Extract the [x, y] coordinate from the center of the cell holding the provided text.  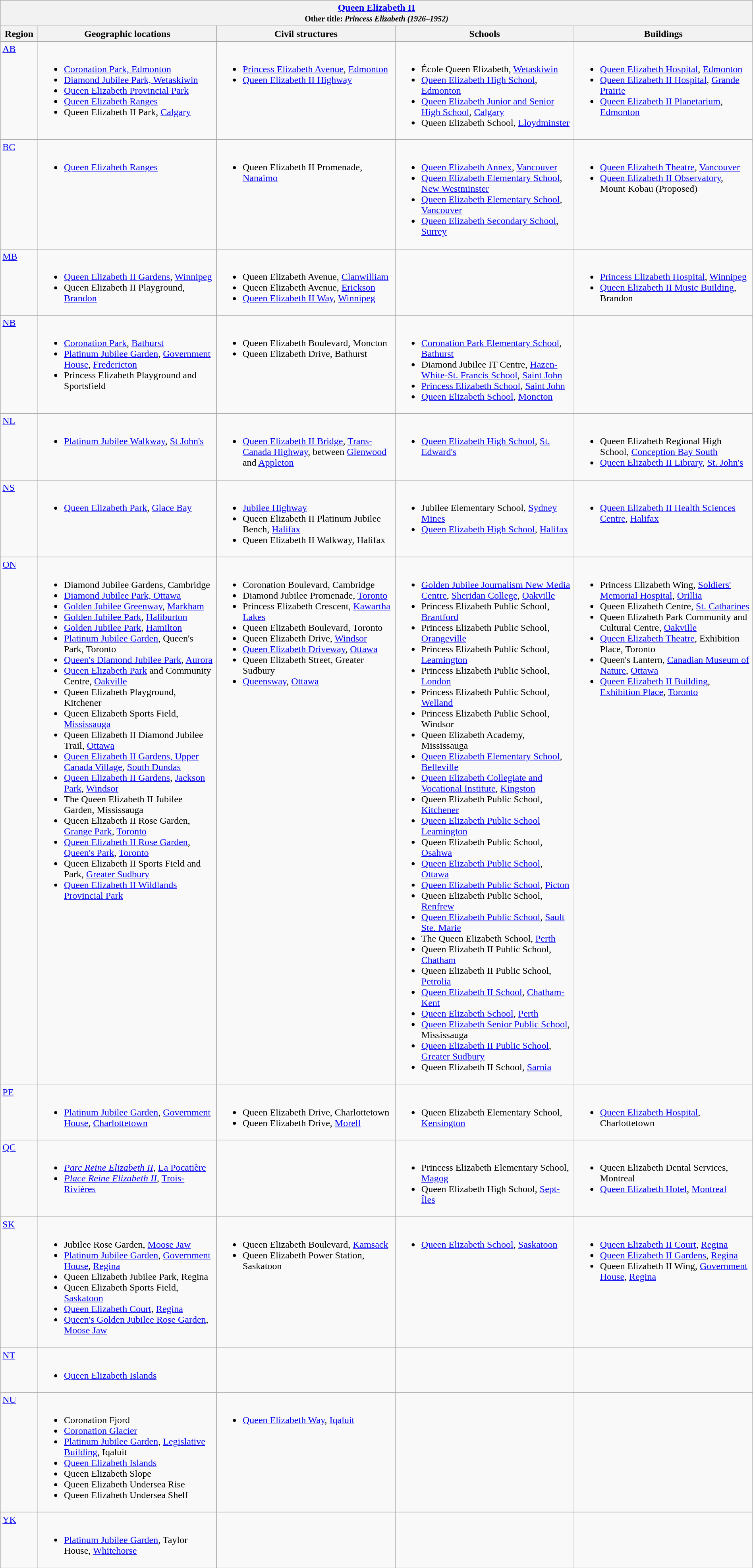
Queen Elizabeth II Bridge, Trans-Canada Highway, between Glenwood and Appleton [306, 447]
Queen Elizabeth Boulevard, MonctonQueen Elizabeth Drive, Bathurst [306, 364]
Queen Elizabeth School, Saskatoon [485, 1282]
Queen Elizabeth Drive, CharlottetownQueen Elizabeth Drive, Morell [306, 1112]
YK [19, 1540]
Platinum Jubilee Garden, Government House, Charlottetown [127, 1112]
PE [19, 1112]
Queen Elizabeth IIOther title: Princess Elizabeth (1926–1952) [376, 13]
Coronation Park, EdmontonDiamond Jubilee Park, WetaskiwinQueen Elizabeth Provincial ParkQueen Elizabeth RangesQueen Elizabeth II Park, Calgary [127, 91]
Jubilee HighwayQueen Elizabeth II Platinum Jubilee Bench, HalifaxQueen Elizabeth II Walkway, Halifax [306, 518]
Platinum Jubilee Walkway, St John's [127, 447]
Princess Elizabeth Elementary School, MagogQueen Elizabeth High School, Sept-Îles [485, 1178]
Jubilee Elementary School, Sydney MinesQueen Elizabeth High School, Halifax [485, 518]
Buildings [663, 34]
Queen Elizabeth Hospital, EdmontonQueen Elizabeth II Hospital, Grande PrairieQueen Elizabeth II Planetarium, Edmonton [663, 91]
Queen Elizabeth Dental Services, MontrealQueen Elizabeth Hotel, Montreal [663, 1178]
Coronation Park, BathurstPlatinum Jubilee Garden, Government House, FrederictonPrincess Elizabeth Playground and Sportsfield [127, 364]
AB [19, 91]
Platinum Jubilee Garden, Taylor House, Whitehorse [127, 1540]
ON [19, 821]
Queen Elizabeth Way, Iqaluit [306, 1452]
Queen Elizabeth II Gardens, WinnipegQueen Elizabeth II Playground, Brandon [127, 282]
Civil structures [306, 34]
Queen Elizabeth II Health Sciences Centre, Halifax [663, 518]
SK [19, 1282]
Queen Elizabeth Ranges [127, 195]
Queen Elizabeth Theatre, VancouverQueen Elizabeth II Observatory, Mount Kobau (Proposed) [663, 195]
NL [19, 447]
Queen Elizabeth II Court, ReginaQueen Elizabeth II Gardens, ReginaQueen Elizabeth II Wing, Government House, Regina [663, 1282]
Queen Elizabeth Avenue, ClanwilliamQueen Elizabeth Avenue, EricksonQueen Elizabeth II Way, Winnipeg [306, 282]
Queen Elizabeth Boulevard, KamsackQueen Elizabeth Power Station, Saskatoon [306, 1282]
Queen Elizabeth Islands [127, 1370]
Queen Elizabeth Hospital, Charlottetown [663, 1112]
Queen Elizabeth Regional High School, Conception Bay SouthQueen Elizabeth II Library, St. John's [663, 447]
NS [19, 518]
QC [19, 1178]
Parc Reine Elizabeth II, La PocatièrePlace Reine Elizabeth II, Trois-Rivières [127, 1178]
NU [19, 1452]
BC [19, 195]
Princess Elizabeth Avenue, EdmontonQueen Elizabeth II Highway [306, 91]
Schools [485, 34]
Princess Elizabeth Hospital, WinnipegQueen Elizabeth II Music Building, Brandon [663, 282]
Queen Elizabeth Elementary School, Kensington [485, 1112]
Region [19, 34]
Queen Elizabeth Park, Glace Bay [127, 518]
Geographic locations [127, 34]
Queen Elizabeth II Promenade, Nanaimo [306, 195]
NB [19, 364]
Queen Elizabeth High School, St. Edward's [485, 447]
NT [19, 1370]
MB [19, 282]
